Capture the cell that displays the provided text and extract its (x, y) central coordinate. 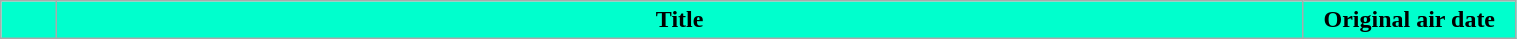
Title (680, 20)
Original air date (1409, 20)
